Identify which cell holds the provided text, then report its (x, y) central coordinate. 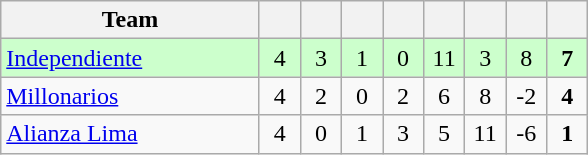
Alianza Lima (130, 134)
5 (444, 134)
Millonarios (130, 96)
Team (130, 20)
-6 (526, 134)
7 (568, 58)
Independiente (130, 58)
6 (444, 96)
-2 (526, 96)
